Scan for the cell matching the given text and deliver its (X, Y) coordinate at center. 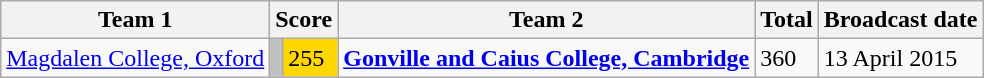
Total (787, 20)
Gonville and Caius College, Cambridge (546, 58)
13 April 2015 (900, 58)
Team 2 (546, 20)
Magdalen College, Oxford (136, 58)
Score (304, 20)
360 (787, 58)
Broadcast date (900, 20)
Team 1 (136, 20)
255 (310, 58)
